Determine the (X, Y) coordinate at the center of the cell enclosing the given text.  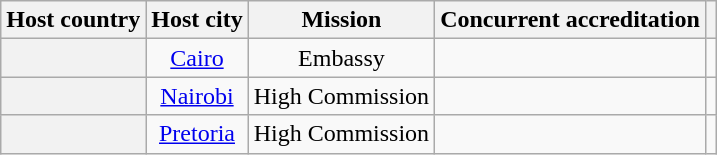
Pretoria (197, 134)
Host country (74, 20)
Cairo (197, 58)
Nairobi (197, 96)
Mission (341, 20)
Embassy (341, 58)
Concurrent accreditation (570, 20)
Host city (197, 20)
